For the text-containing cell, return its midpoint in (X, Y) coordinate format. 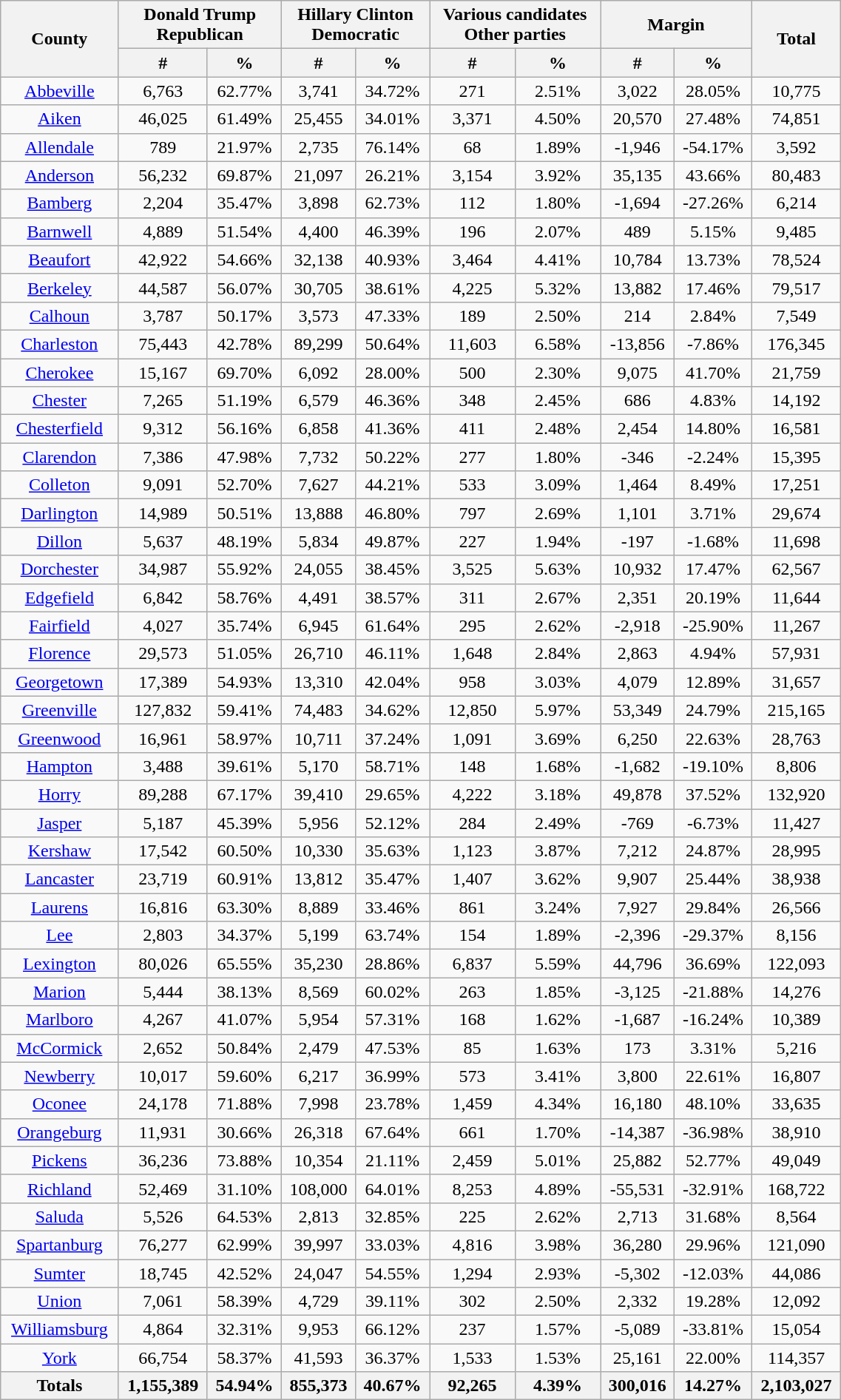
3.24% (558, 907)
64.01% (393, 1188)
66.12% (393, 1330)
500 (473, 372)
12.89% (713, 682)
3,022 (638, 91)
-2.24% (713, 457)
Beaufort (59, 260)
25,161 (638, 1358)
284 (473, 823)
108,000 (318, 1188)
60.02% (393, 992)
17.47% (713, 569)
26,318 (318, 1132)
5,199 (318, 936)
-27.26% (713, 203)
Hampton (59, 766)
-32.91% (713, 1188)
10,711 (318, 738)
1.62% (558, 1020)
2,351 (638, 598)
7,732 (318, 457)
1,101 (638, 513)
4,729 (318, 1302)
Calhoun (59, 316)
-25.90% (713, 626)
29.84% (713, 907)
63.74% (393, 936)
65.55% (244, 964)
132,920 (796, 794)
2,863 (638, 654)
County (59, 38)
6,250 (638, 738)
67.64% (393, 1132)
11,698 (796, 541)
5,187 (163, 823)
38.57% (393, 598)
11,267 (796, 626)
13,812 (318, 879)
4,079 (638, 682)
2,454 (638, 429)
35,230 (318, 964)
-346 (638, 457)
3.98% (558, 1245)
Fairfield (59, 626)
214 (638, 316)
9,485 (796, 231)
661 (473, 1132)
73.88% (244, 1160)
55.92% (244, 569)
4.50% (558, 119)
34.72% (393, 91)
69.87% (244, 175)
66,754 (163, 1358)
3,573 (318, 316)
Pickens (59, 1160)
54.94% (244, 1386)
2.07% (558, 231)
302 (473, 1302)
6,858 (318, 429)
68 (473, 147)
44.21% (393, 485)
13,882 (638, 288)
7,998 (318, 1104)
Lexington (59, 964)
-5,089 (638, 1330)
11,931 (163, 1132)
McCormick (59, 1048)
3,488 (163, 766)
43.66% (713, 175)
22.00% (713, 1358)
39,410 (318, 794)
1.94% (558, 541)
3,464 (473, 260)
2,204 (163, 203)
14.27% (713, 1386)
28.86% (393, 964)
3.87% (558, 851)
3.09% (558, 485)
533 (473, 485)
2,332 (638, 1302)
686 (638, 401)
Chesterfield (59, 429)
4.83% (713, 401)
2,103,027 (796, 1386)
62.73% (393, 203)
Colleton (59, 485)
58.39% (244, 1302)
9,075 (638, 372)
-2,396 (638, 936)
36.69% (713, 964)
3.03% (558, 682)
-1,682 (638, 766)
1,407 (473, 879)
8,564 (796, 1217)
215,165 (796, 710)
5,444 (163, 992)
48.19% (244, 541)
4,267 (163, 1020)
1.63% (558, 1048)
-1,946 (638, 147)
44,086 (796, 1273)
227 (473, 541)
Cherokee (59, 372)
74,851 (796, 119)
41,593 (318, 1358)
16,581 (796, 429)
3.62% (558, 879)
28,763 (796, 738)
79,517 (796, 288)
31.10% (244, 1188)
271 (473, 91)
2,459 (473, 1160)
-197 (638, 541)
54.93% (244, 682)
14,192 (796, 401)
39.61% (244, 766)
411 (473, 429)
Horry (59, 794)
Aiken (59, 119)
295 (473, 626)
15,167 (163, 372)
6,214 (796, 203)
263 (473, 992)
Edgefield (59, 598)
1,155,389 (163, 1386)
35.74% (244, 626)
4.94% (713, 654)
35.63% (393, 851)
29.96% (713, 1245)
57.31% (393, 1020)
-16.24% (713, 1020)
1,459 (473, 1104)
46.36% (393, 401)
5.32% (558, 288)
3.71% (713, 513)
21.11% (393, 1160)
Dillon (59, 541)
3,898 (318, 203)
Totals (59, 1386)
8,253 (473, 1188)
89,288 (163, 794)
20,570 (638, 119)
1,123 (473, 851)
3,592 (796, 147)
22.63% (713, 738)
Hillary ClintonDemocratic (355, 25)
32.31% (244, 1330)
6,945 (318, 626)
21.97% (244, 147)
5.97% (558, 710)
Greenville (59, 710)
127,832 (163, 710)
2,713 (638, 1217)
1,464 (638, 485)
7,386 (163, 457)
Florence (59, 654)
34,987 (163, 569)
Newberry (59, 1076)
2,479 (318, 1048)
60.91% (244, 879)
61.49% (244, 119)
-7.86% (713, 344)
2.30% (558, 372)
10,389 (796, 1020)
2,735 (318, 147)
56,232 (163, 175)
42,922 (163, 260)
18,745 (163, 1273)
92,265 (473, 1386)
2.51% (558, 91)
5,954 (318, 1020)
Charleston (59, 344)
49,878 (638, 794)
61.64% (393, 626)
7,212 (638, 851)
59.60% (244, 1076)
71.88% (244, 1104)
57,931 (796, 654)
17,542 (163, 851)
12,850 (473, 710)
6,217 (318, 1076)
2,813 (318, 1217)
148 (473, 766)
29,573 (163, 654)
Orangeburg (59, 1132)
39.11% (393, 1302)
13,310 (318, 682)
28,995 (796, 851)
50.64% (393, 344)
173 (638, 1048)
44,587 (163, 288)
4,222 (473, 794)
789 (163, 147)
168,722 (796, 1188)
6,842 (163, 598)
5.01% (558, 1160)
York (59, 1358)
41.07% (244, 1020)
15,054 (796, 1330)
9,953 (318, 1330)
20.19% (713, 598)
9,091 (163, 485)
-33.81% (713, 1330)
33,635 (796, 1104)
48.10% (713, 1104)
26,710 (318, 654)
3.69% (558, 738)
Abbeville (59, 91)
76.14% (393, 147)
76,277 (163, 1245)
29,674 (796, 513)
35,135 (638, 175)
25,882 (638, 1160)
4,889 (163, 231)
42.52% (244, 1273)
58.71% (393, 766)
Oconee (59, 1104)
5,216 (796, 1048)
10,932 (638, 569)
54.66% (244, 260)
7,549 (796, 316)
Union (59, 1302)
6,763 (163, 91)
32.85% (393, 1217)
36,236 (163, 1160)
22.61% (713, 1076)
7,627 (318, 485)
Allendale (59, 147)
5.15% (713, 231)
114,357 (796, 1358)
62,567 (796, 569)
3.41% (558, 1076)
3.31% (713, 1048)
4.39% (558, 1386)
Various candidatesOther parties (515, 25)
50.22% (393, 457)
4.41% (558, 260)
-1,694 (638, 203)
1,091 (473, 738)
-6.73% (713, 823)
Berkeley (59, 288)
47.98% (244, 457)
Laurens (59, 907)
4,491 (318, 598)
3,741 (318, 91)
237 (473, 1330)
46.39% (393, 231)
36,280 (638, 1245)
23.78% (393, 1104)
85 (473, 1048)
24,178 (163, 1104)
34.01% (393, 119)
9,312 (163, 429)
30.66% (244, 1132)
62.77% (244, 91)
Marion (59, 992)
52.70% (244, 485)
78,524 (796, 260)
573 (473, 1076)
34.62% (393, 710)
Spartanburg (59, 1245)
52.77% (713, 1160)
4.34% (558, 1104)
-769 (638, 823)
2.93% (558, 1273)
Lancaster (59, 879)
2,803 (163, 936)
47.33% (393, 316)
-54.17% (713, 147)
2.45% (558, 401)
1.53% (558, 1358)
45.39% (244, 823)
53,349 (638, 710)
5,637 (163, 541)
26,566 (796, 907)
40.67% (393, 1386)
Darlington (59, 513)
4,864 (163, 1330)
56.07% (244, 288)
5,834 (318, 541)
6.58% (558, 344)
31,657 (796, 682)
67.17% (244, 794)
23,719 (163, 879)
2,652 (163, 1048)
58.76% (244, 598)
12,092 (796, 1302)
47.53% (393, 1048)
51.19% (244, 401)
16,816 (163, 907)
6,092 (318, 372)
46.11% (393, 654)
4,027 (163, 626)
62.99% (244, 1245)
3,371 (473, 119)
1,294 (473, 1273)
17,389 (163, 682)
Williamsburg (59, 1330)
-36.98% (713, 1132)
489 (638, 231)
-2,918 (638, 626)
3,787 (163, 316)
50.84% (244, 1048)
50.17% (244, 316)
797 (473, 513)
11,427 (796, 823)
89,299 (318, 344)
8,806 (796, 766)
4,225 (473, 288)
Clarendon (59, 457)
1,533 (473, 1358)
38.13% (244, 992)
5.63% (558, 569)
Anderson (59, 175)
56.16% (244, 429)
Barnwell (59, 231)
5,526 (163, 1217)
25.44% (713, 879)
8,889 (318, 907)
24.87% (713, 851)
38.61% (393, 288)
1.57% (558, 1330)
16,961 (163, 738)
311 (473, 598)
52.12% (393, 823)
51.54% (244, 231)
4,400 (318, 231)
52,469 (163, 1188)
10,330 (318, 851)
37.52% (713, 794)
277 (473, 457)
49.87% (393, 541)
34.37% (244, 936)
69.70% (244, 372)
58.37% (244, 1358)
80,026 (163, 964)
21,097 (318, 175)
Jasper (59, 823)
Margin (676, 25)
-13,856 (638, 344)
Greenwood (59, 738)
27.48% (713, 119)
37.24% (393, 738)
10,784 (638, 260)
2.48% (558, 429)
121,090 (796, 1245)
32,138 (318, 260)
7,265 (163, 401)
348 (473, 401)
64.53% (244, 1217)
4.89% (558, 1188)
112 (473, 203)
38,938 (796, 879)
36.37% (393, 1358)
1,648 (473, 654)
5,170 (318, 766)
10,775 (796, 91)
-21.88% (713, 992)
189 (473, 316)
40.93% (393, 260)
Lee (59, 936)
196 (473, 231)
122,093 (796, 964)
24.79% (713, 710)
1.85% (558, 992)
Saluda (59, 1217)
-12.03% (713, 1273)
300,016 (638, 1386)
6,837 (473, 964)
29.65% (393, 794)
861 (473, 907)
24,047 (318, 1273)
14.80% (713, 429)
Total (796, 38)
21,759 (796, 372)
168 (473, 1020)
44,796 (638, 964)
39,997 (318, 1245)
8,156 (796, 936)
3.92% (558, 175)
42.78% (244, 344)
176,345 (796, 344)
Bamberg (59, 203)
5,956 (318, 823)
51.05% (244, 654)
154 (473, 936)
Richland (59, 1188)
54.55% (393, 1273)
-55,531 (638, 1188)
225 (473, 1217)
2.49% (558, 823)
14,989 (163, 513)
-3,125 (638, 992)
16,180 (638, 1104)
41.36% (393, 429)
80,483 (796, 175)
38,910 (796, 1132)
63.30% (244, 907)
25,455 (318, 119)
-19.10% (713, 766)
14,276 (796, 992)
9,907 (638, 879)
26.21% (393, 175)
13,888 (318, 513)
11,603 (473, 344)
28.05% (713, 91)
-1,687 (638, 1020)
28.00% (393, 372)
33.46% (393, 907)
2.67% (558, 598)
15,395 (796, 457)
Donald TrumpRepublican (200, 25)
10,017 (163, 1076)
4,816 (473, 1245)
6,579 (318, 401)
-5,302 (638, 1273)
13.73% (713, 260)
50.51% (244, 513)
60.50% (244, 851)
16,807 (796, 1076)
5.59% (558, 964)
Kershaw (59, 851)
-1.68% (713, 541)
-14,387 (638, 1132)
42.04% (393, 682)
49,049 (796, 1160)
41.70% (713, 372)
3,525 (473, 569)
855,373 (318, 1386)
8.49% (713, 485)
46,025 (163, 119)
1.68% (558, 766)
74,483 (318, 710)
3.18% (558, 794)
46.80% (393, 513)
10,354 (318, 1160)
-29.37% (713, 936)
38.45% (393, 569)
8,569 (318, 992)
3,154 (473, 175)
19.28% (713, 1302)
24,055 (318, 569)
1.70% (558, 1132)
36.99% (393, 1076)
58.97% (244, 738)
17.46% (713, 288)
Chester (59, 401)
75,443 (163, 344)
30,705 (318, 288)
31.68% (713, 1217)
17,251 (796, 485)
958 (473, 682)
7,927 (638, 907)
7,061 (163, 1302)
2.69% (558, 513)
Marlboro (59, 1020)
Dorchester (59, 569)
59.41% (244, 710)
Georgetown (59, 682)
11,644 (796, 598)
3,800 (638, 1076)
Sumter (59, 1273)
33.03% (393, 1245)
